Extract the (x, y) coordinate from the center of the cell holding the provided text.  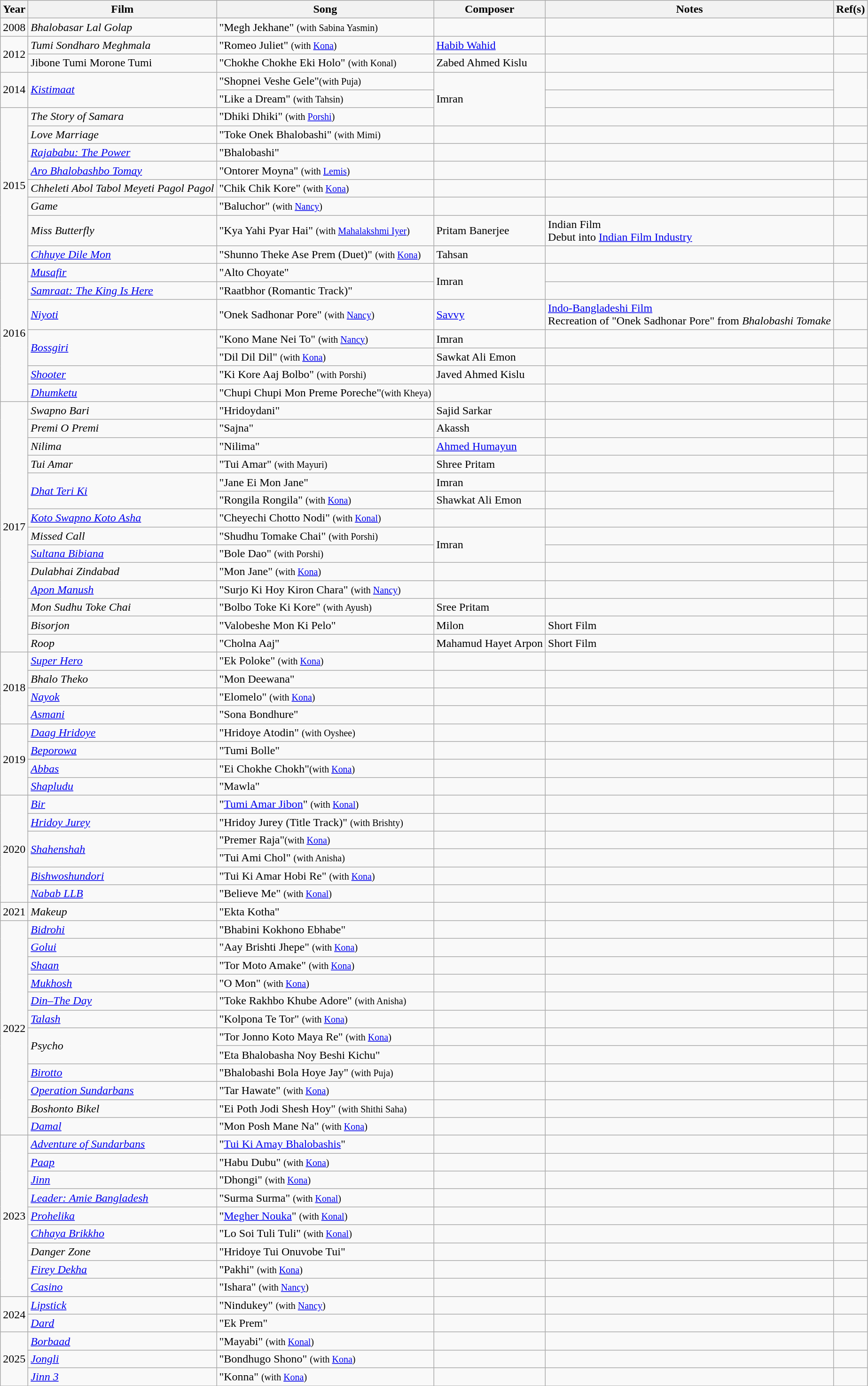
"Ontorer Moyna" (with Lemis) (325, 170)
Premi O Premi (122, 428)
Damal (122, 1126)
"Shunno Theke Ase Prem (Duet)" (with Kona) (325, 255)
Jinn 3 (122, 1377)
"Bolbo Toke Ki Kore" (with Ayush) (325, 607)
Chhuye Dile Mon (122, 255)
"Kya Yahi Pyar Hai" (with Mahalakshmi Iyer) (325, 230)
Akassh (490, 428)
"Ki Kore Aaj Bolbo" (with Porshi) (325, 375)
"Habu Dubu" (with Kona) (325, 1162)
Sree Pritam (490, 607)
Mahamud Hayet Arpon (490, 643)
"Toke Onek Bhalobashi" (with Mimi) (325, 134)
"Cheyechi Chotto Nodi" (with Konal) (325, 518)
Niyoti (122, 315)
Tui Amar (122, 464)
Birotto (122, 1072)
"Chik Chik Kore" (with Kona) (325, 188)
"Sona Bondhure" (325, 715)
Notes (690, 9)
Tahsan (490, 255)
Aro Bhalobashbo Tomay (122, 170)
Javed Ahmed Kislu (490, 375)
Chheleti Abol Tabol Meyeti Pagol Pagol (122, 188)
"Ei Poth Jodi Shesh Hoy" (with Shithi Saha) (325, 1108)
"Bhalobashi Bola Hoye Jay" (with Puja) (325, 1072)
2015 (14, 186)
Dhat Teri Ki (122, 491)
"Jane Ei Mon Jane" (325, 482)
"Tui Ki Amay Bhalobashis" (325, 1144)
Song (325, 9)
Tumi Sondharo Meghmala (122, 45)
2025 (14, 1359)
Indo-Bangladeshi FilmRecreation of "Onek Sadhonar Pore" from Bhalobashi Tomake (690, 315)
"Lo Soi Tuli Tuli" (with Konal) (325, 1234)
Boshonto Bikel (122, 1108)
Prohelika (122, 1216)
Asmani (122, 715)
"Tumi Amar Jibon" (with Konal) (325, 804)
"Tor Moto Amake" (with Kona) (325, 965)
2014 (14, 90)
Nilima (122, 446)
Koto Swapno Koto Asha (122, 518)
Roop (122, 643)
"Ishara" (with Nancy) (325, 1287)
"Rongila Rongila" (with Kona) (325, 500)
Sultana Bibiana (122, 554)
"Like a Dream" (with Tahsin) (325, 99)
"Elomelo" (with Kona) (325, 697)
"Onek Sadhonar Pore" (with Nancy) (325, 315)
Kistimaat (122, 90)
"Romeo Juliet" (with Kona) (325, 45)
Abbas (122, 768)
"Ei Chokhe Chokh"(with Kona) (325, 768)
"Eta Bhalobasha Noy Beshi Kichu" (325, 1055)
Adventure of Sundarbans (122, 1144)
Bidrohi (122, 929)
Leader: Amie Bangladesh (122, 1198)
"Tui Ki Amar Hobi Re" (with Kona) (325, 876)
Bisorjon (122, 625)
"Mon Jane" (with Kona) (325, 572)
Operation Sundarbans (122, 1090)
2008 (14, 27)
Love Marriage (122, 134)
"Believe Me" (with Konal) (325, 894)
"Mayabi" (with Konal) (325, 1341)
"Cholna Aaj" (325, 643)
Year (14, 9)
"Megh Jekhane" (with Sabina Yasmin) (325, 27)
"Premer Raja"(with Kona) (325, 840)
Shawkat Ali Emon (490, 500)
2017 (14, 527)
Game (122, 206)
Milon (490, 625)
Super Hero (122, 661)
Composer (490, 9)
Shooter (122, 375)
Mukhosh (122, 983)
"Hridoy Jurey (Title Track)" (with Brishty) (325, 822)
Film (122, 9)
Missed Call (122, 535)
2019 (14, 759)
2016 (14, 333)
"Tor Jonno Koto Maya Re" (with Kona) (325, 1037)
"Aay Brishti Jhepe" (with Kona) (325, 947)
2018 (14, 688)
"Ekta Kotha" (325, 912)
"Alto Choyate" (325, 273)
"Dhongi" (with Kona) (325, 1180)
Firey Dekha (122, 1269)
2020 (14, 849)
"O Mon" (with Kona) (325, 983)
"Raatbhor (Romantic Track)" (325, 291)
Talash (122, 1019)
"Mon Deewana" (325, 679)
Jongli (122, 1359)
Borbaad (122, 1341)
Indian FilmDebut into Indian Film Industry (690, 230)
"Valobeshe Mon Ki Pelo" (325, 625)
Mon Sudhu Toke Chai (122, 607)
Jinn (122, 1180)
Chhaya Brikkho (122, 1234)
Rajababu: The Power (122, 152)
"Tar Hawate" (with Kona) (325, 1090)
Nabab LLB (122, 894)
Din–The Day (122, 1001)
The Story of Samara (122, 117)
"Bhalobashi" (325, 152)
"Surjo Ki Hoy Kiron Chara" (with Nancy) (325, 590)
"Dhiki Dhiki" (with Porshi) (325, 117)
Lipstick (122, 1305)
Bhalo Theko (122, 679)
Samraat: The King Is Here (122, 291)
Golui (122, 947)
Zabed Ahmed Kislu (490, 63)
Shahenshah (122, 849)
Swapno Bari (122, 410)
Musafir (122, 273)
Makeup (122, 912)
"Pakhi" (with Kona) (325, 1269)
Danger Zone (122, 1252)
"Ek Poloke" (with Kona) (325, 661)
Casino (122, 1287)
Pritam Banerjee (490, 230)
"Nilima" (325, 446)
"Baluchor" (with Nancy) (325, 206)
"Sajna" (325, 428)
"Shopnei Veshe Gele"(with Puja) (325, 81)
Habib Wahid (490, 45)
2023 (14, 1216)
Savvy (490, 315)
Dhumketu (122, 393)
Jibone Tumi Morone Tumi (122, 63)
"Mon Posh Mane Na" (with Kona) (325, 1126)
Shree Pritam (490, 464)
"Tui Ami Chol" (with Anisha) (325, 858)
"Megher Nouka" (with Konal) (325, 1216)
Bhalobasar Lal Golap (122, 27)
2024 (14, 1314)
Apon Manush (122, 590)
"Tui Amar" (with Mayuri) (325, 464)
"Chokhe Chokhe Eki Holo" (with Konal) (325, 63)
"Tumi Bolle" (325, 750)
"Chupi Chupi Mon Preme Poreche"(with Kheya) (325, 393)
Paap (122, 1162)
"Kono Mane Nei To" (with Nancy) (325, 339)
Psycho (122, 1046)
"Mawla" (325, 786)
Beporowa (122, 750)
"Hridoye Tui Onuvobe Tui" (325, 1252)
Sajid Sarkar (490, 410)
Hridoy Jurey (122, 822)
Bishwoshundori (122, 876)
Bossgiri (122, 348)
Dard (122, 1323)
Sawkat Ali Emon (490, 357)
Ref(s) (851, 9)
"Bhabini Kokhono Ebhabe" (325, 929)
Bir (122, 804)
2021 (14, 912)
Daag Hridoye (122, 732)
Shaan (122, 965)
Shapludu (122, 786)
Ahmed Humayun (490, 446)
"Bole Dao" (with Porshi) (325, 554)
"Hridoydani" (325, 410)
"Ek Prem" (325, 1323)
"Dil Dil Dil" (with Kona) (325, 357)
"Toke Rakhbo Khube Adore" (with Anisha) (325, 1001)
"Nindukey" (with Nancy) (325, 1305)
"Surma Surma" (with Konal) (325, 1198)
2012 (14, 54)
"Kolpona Te Tor" (with Kona) (325, 1019)
"Konna" (with Kona) (325, 1377)
Nayok (122, 697)
"Shudhu Tomake Chai" (with Porshi) (325, 535)
"Bondhugo Shono" (with Kona) (325, 1359)
"Hridoye Atodin" (with Oyshee) (325, 732)
Miss Butterfly (122, 230)
2022 (14, 1028)
Dulabhai Zindabad (122, 572)
